Return the [x, y] coordinate for the center point of the cell that contains the specified text.  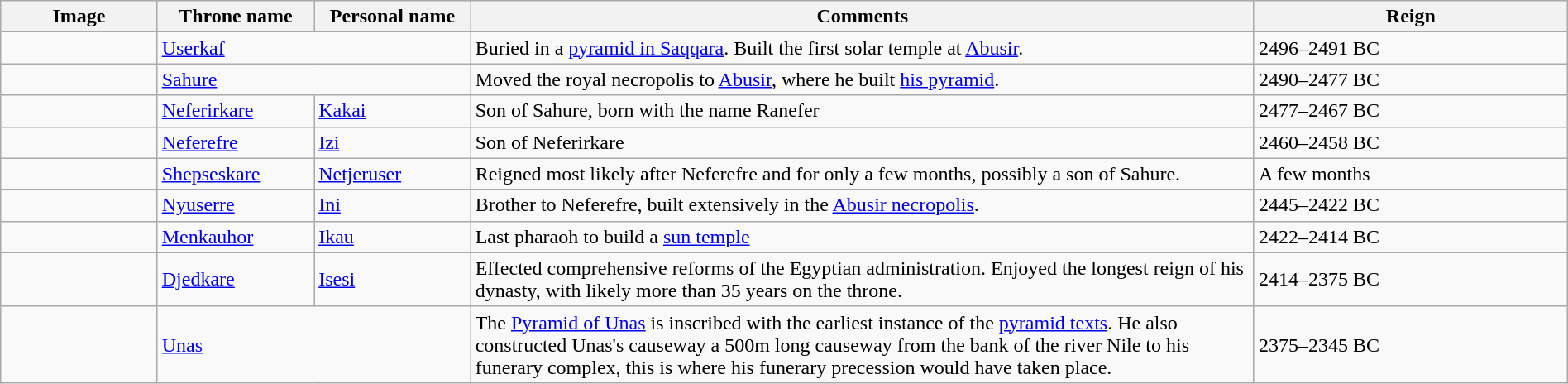
2460–2458 BC [1411, 142]
2445–2422 BC [1411, 205]
Throne name [235, 17]
Neferefre [235, 142]
Menkauhor [235, 237]
Izi [392, 142]
Kakai [392, 111]
Moved the royal necropolis to Abusir, where he built his pyramid. [862, 79]
2422–2414 BC [1411, 237]
2414–2375 BC [1411, 280]
A few months [1411, 174]
Son of Sahure, born with the name Ranefer [862, 111]
Userkaf [314, 48]
Nyuserre [235, 205]
Shepseskare [235, 174]
2477–2467 BC [1411, 111]
Unas [314, 344]
Brother to Neferefre, built extensively in the Abusir necropolis. [862, 205]
Buried in a pyramid in Saqqara. Built the first solar temple at Abusir. [862, 48]
Son of Neferirkare [862, 142]
Image [79, 17]
Djedkare [235, 280]
Sahure [314, 79]
Ikau [392, 237]
Reign [1411, 17]
Reigned most likely after Neferefre and for only a few months, possibly a son of Sahure. [862, 174]
Neferirkare [235, 111]
Ini [392, 205]
Personal name [392, 17]
2375–2345 BC [1411, 344]
Comments [862, 17]
Last pharaoh to build a sun temple [862, 237]
Isesi [392, 280]
2490–2477 BC [1411, 79]
2496–2491 BC [1411, 48]
Netjeruser [392, 174]
